Detect which cell encompasses the target text, then output its [X, Y] center coordinate. 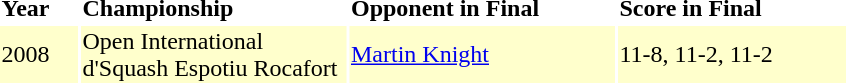
11-8, 11-2, 11-2 [732, 54]
Open International d'Squash Espotiu Rocafort [214, 54]
Martin Knight [483, 54]
2008 [39, 54]
